Output the (x, y) coordinate of the center of the cell containing the given text.  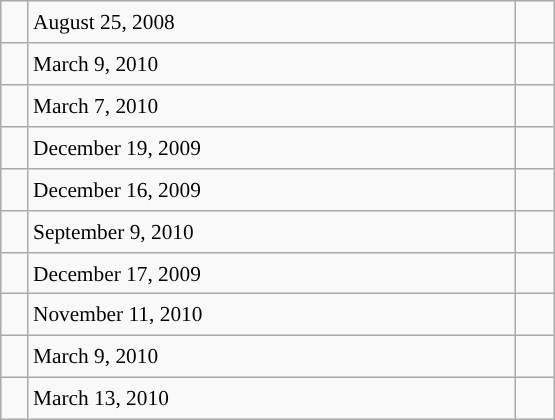
December 19, 2009 (272, 148)
December 17, 2009 (272, 273)
March 7, 2010 (272, 106)
March 13, 2010 (272, 399)
November 11, 2010 (272, 315)
December 16, 2009 (272, 189)
August 25, 2008 (272, 22)
September 9, 2010 (272, 231)
